Determine the [X, Y] coordinate at the center of the cell enclosing the given text.  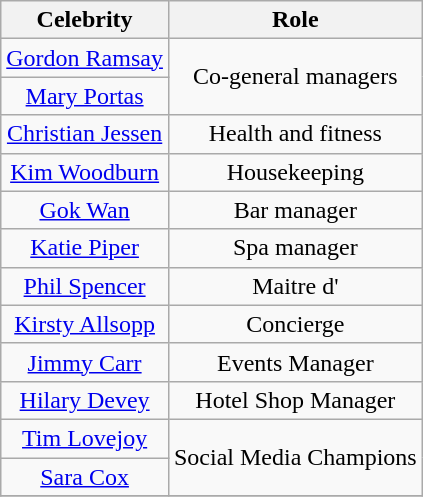
Phil Spencer [85, 286]
Kim Woodburn [85, 172]
Kirsty Allsopp [85, 324]
Bar manager [295, 210]
Co-general managers [295, 77]
Sara Cox [85, 477]
Hilary Devey [85, 400]
Gordon Ramsay [85, 58]
Maitre d' [295, 286]
Hotel Shop Manager [295, 400]
Christian Jessen [85, 134]
Katie Piper [85, 248]
Concierge [295, 324]
Social Media Champions [295, 457]
Celebrity [85, 20]
Spa manager [295, 248]
Mary Portas [85, 96]
Health and fitness [295, 134]
Housekeeping [295, 172]
Tim Lovejoy [85, 438]
Role [295, 20]
Events Manager [295, 362]
Jimmy Carr [85, 362]
Gok Wan [85, 210]
